Return (X, Y) of the center of cell containing provided text 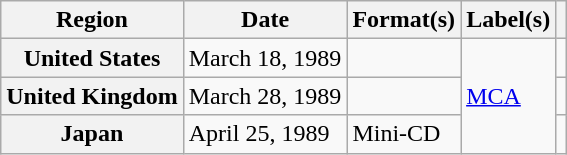
March 18, 1989 (265, 58)
MCA (508, 96)
United States (92, 58)
Date (265, 20)
United Kingdom (92, 96)
March 28, 1989 (265, 96)
Label(s) (508, 20)
Japan (92, 134)
Format(s) (404, 20)
Region (92, 20)
Mini-CD (404, 134)
April 25, 1989 (265, 134)
